Detect which cell encompasses the target text, then output its (x, y) center coordinate. 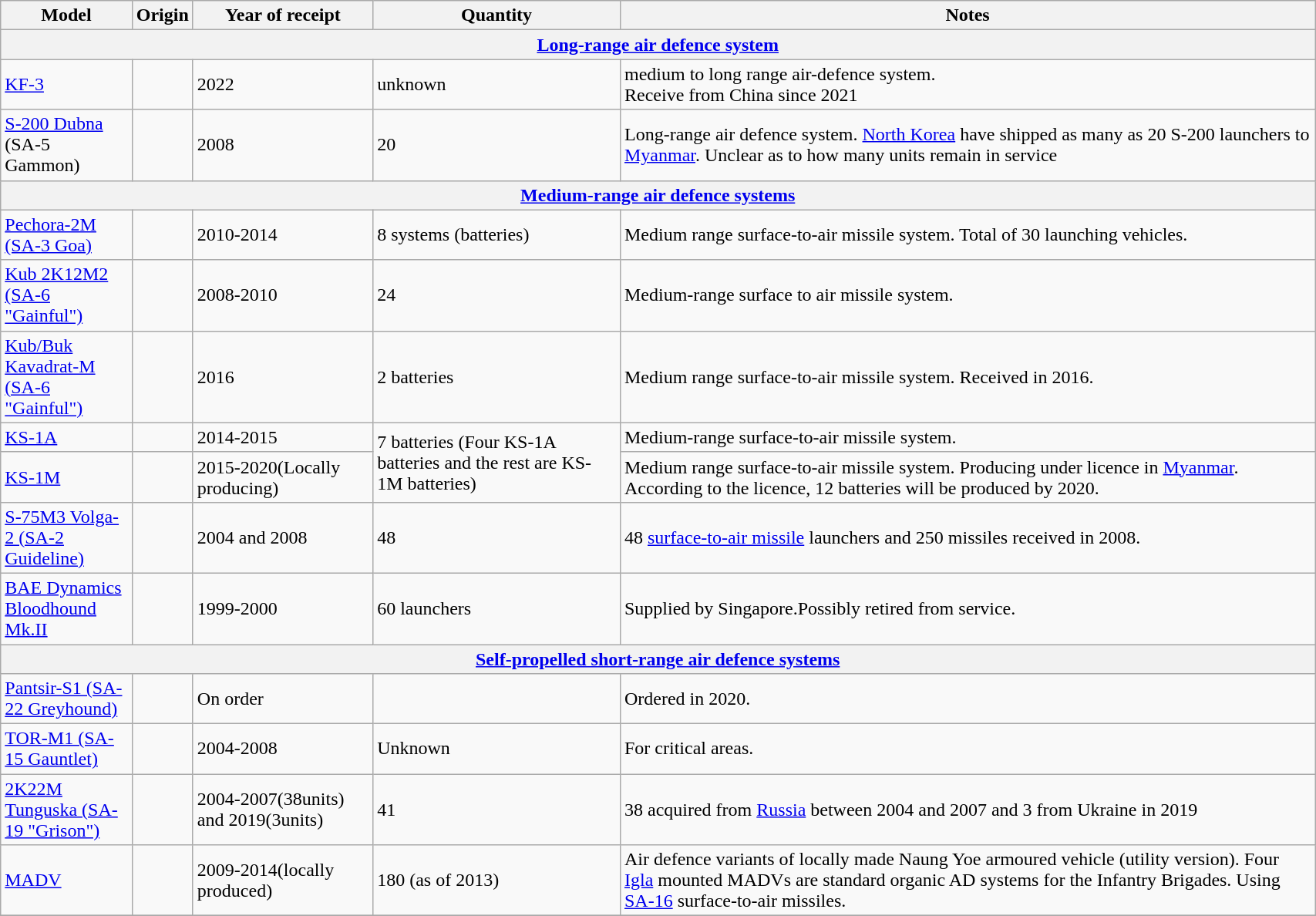
2004 and 2008 (282, 537)
Year of receipt (282, 15)
BAE Dynamics Bloodhound Mk.II (66, 608)
Long-range air defence system. North Korea have shipped as many as 20 S-200 launchers to Myanmar. Unclear as to how many units remain in service (967, 145)
Ordered in 2020. (967, 699)
Medium range surface-to-air missile system. Total of 30 launching vehicles. (967, 234)
2 batteries (496, 376)
medium to long range air-defence system.Receive from China since 2021 (967, 85)
Medium-range surface-to-air missile system. (967, 437)
48 surface-to-air missile launchers and 250 missiles received in 2008. (967, 537)
KS-1A (66, 437)
Medium range surface-to-air missile system. Received in 2016. (967, 376)
Pechora-2M (SA-3 Goa) (66, 234)
2015-2020(Locally producing) (282, 477)
1999-2000 (282, 608)
KF-3 (66, 85)
S-75M3 Volga-2 (SA-2 Guideline) (66, 537)
Kub/Buk Kavadrat-M (SA-6 "Gainful") (66, 376)
24 (496, 295)
Supplied by Singapore.Possibly retired from service. (967, 608)
For critical areas. (967, 749)
Medium range surface-to-air missile system. Producing under licence in Myanmar. According to the licence, 12 batteries will be produced by 2020. (967, 477)
Model (66, 15)
7 batteries (Four KS-1A batteries and the rest are KS-1M batteries) (496, 463)
2004-2008 (282, 749)
60 launchers (496, 608)
Medium-range air defence systems (658, 195)
Unknown (496, 749)
41 (496, 810)
2010-2014 (282, 234)
On order (282, 699)
Pantsir-S1 (SA-22 Greyhound) (66, 699)
KS-1M (66, 477)
2004-2007(38units) and 2019(3units) (282, 810)
Origin (162, 15)
2008 (282, 145)
Kub 2K12M2 (SA-6 "Gainful") (66, 295)
2014-2015 (282, 437)
2008-2010 (282, 295)
48 (496, 537)
MADV (66, 881)
Medium-range surface to air missile system. (967, 295)
2K22M Tunguska (SA-19 "Grison") (66, 810)
20 (496, 145)
8 systems (batteries) (496, 234)
Notes (967, 15)
Quantity (496, 15)
2009-2014(locally produced) (282, 881)
TOR-M1 (SA-15 Gauntlet) (66, 749)
2022 (282, 85)
S-200 Dubna(SA-5 Gammon) (66, 145)
Self-propelled short-range air defence systems (658, 659)
unknown (496, 85)
38 acquired from Russia between 2004 and 2007 and 3 from Ukraine in 2019 (967, 810)
Long-range air defence system (658, 45)
2016 (282, 376)
180 (as of 2013) (496, 881)
